Locate the cell with the specified text and output its (X, Y) center coordinate. 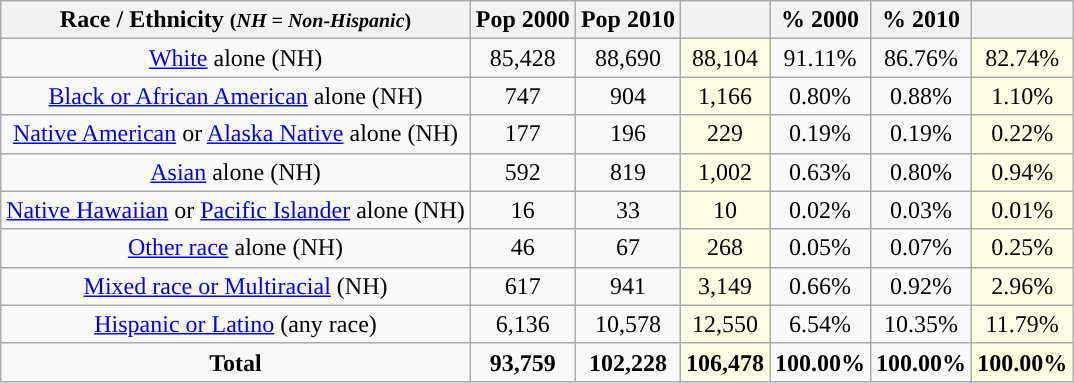
93,759 (522, 362)
0.92% (922, 286)
% 2000 (820, 20)
0.66% (820, 286)
Total (236, 362)
196 (628, 134)
6.54% (820, 324)
11.79% (1022, 324)
Pop 2010 (628, 20)
819 (628, 172)
0.25% (1022, 248)
1,166 (724, 96)
617 (522, 286)
Native American or Alaska Native alone (NH) (236, 134)
10,578 (628, 324)
177 (522, 134)
0.63% (820, 172)
Pop 2000 (522, 20)
102,228 (628, 362)
229 (724, 134)
33 (628, 210)
0.01% (1022, 210)
6,136 (522, 324)
0.03% (922, 210)
Race / Ethnicity (NH = Non-Hispanic) (236, 20)
10.35% (922, 324)
0.88% (922, 96)
% 2010 (922, 20)
88,104 (724, 58)
Other race alone (NH) (236, 248)
46 (522, 248)
88,690 (628, 58)
106,478 (724, 362)
10 (724, 210)
85,428 (522, 58)
Native Hawaiian or Pacific Islander alone (NH) (236, 210)
91.11% (820, 58)
747 (522, 96)
Asian alone (NH) (236, 172)
3,149 (724, 286)
67 (628, 248)
86.76% (922, 58)
White alone (NH) (236, 58)
Black or African American alone (NH) (236, 96)
2.96% (1022, 286)
1.10% (1022, 96)
0.07% (922, 248)
0.05% (820, 248)
0.94% (1022, 172)
82.74% (1022, 58)
0.22% (1022, 134)
941 (628, 286)
Mixed race or Multiracial (NH) (236, 286)
904 (628, 96)
0.02% (820, 210)
268 (724, 248)
Hispanic or Latino (any race) (236, 324)
1,002 (724, 172)
16 (522, 210)
592 (522, 172)
12,550 (724, 324)
